Determine the (x, y) coordinate at the center of the cell enclosing the given text.  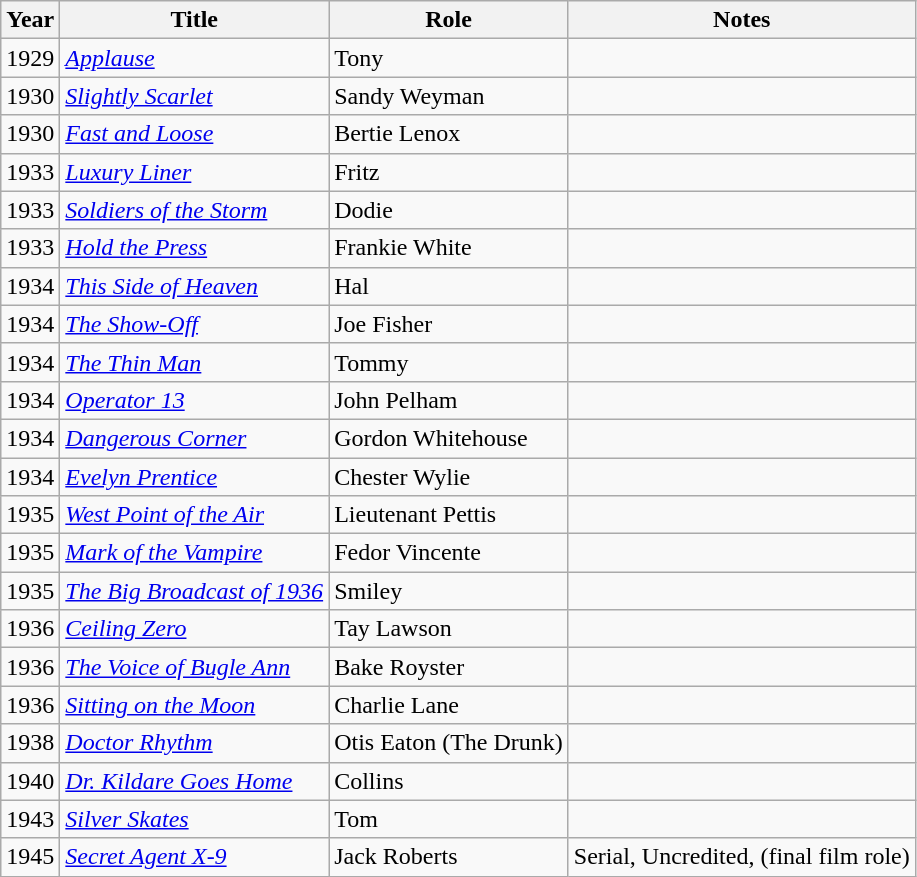
Doctor Rhythm (194, 743)
Frankie White (449, 248)
1943 (30, 819)
Lieutenant Pettis (449, 515)
The Thin Man (194, 362)
John Pelham (449, 400)
1929 (30, 58)
Evelyn Prentice (194, 477)
Gordon Whitehouse (449, 438)
The Show-Off (194, 324)
Operator 13 (194, 400)
Fritz (449, 172)
Soldiers of the Storm (194, 210)
Slightly Scarlet (194, 96)
Applause (194, 58)
Fast and Loose (194, 134)
Bertie Lenox (449, 134)
This Side of Heaven (194, 286)
Fedor Vincente (449, 553)
Collins (449, 781)
1945 (30, 857)
Sitting on the Moon (194, 705)
1938 (30, 743)
Hold the Press (194, 248)
The Big Broadcast of 1936 (194, 591)
Title (194, 20)
Charlie Lane (449, 705)
Dr. Kildare Goes Home (194, 781)
The Voice of Bugle Ann (194, 667)
Ceiling Zero (194, 629)
West Point of the Air (194, 515)
Role (449, 20)
Luxury Liner (194, 172)
Hal (449, 286)
Smiley (449, 591)
Secret Agent X-9 (194, 857)
Tommy (449, 362)
Dodie (449, 210)
Year (30, 20)
Mark of the Vampire (194, 553)
Tom (449, 819)
Otis Eaton (The Drunk) (449, 743)
Tay Lawson (449, 629)
Jack Roberts (449, 857)
Joe Fisher (449, 324)
Sandy Weyman (449, 96)
Tony (449, 58)
1940 (30, 781)
Serial, Uncredited, (final film role) (742, 857)
Bake Royster (449, 667)
Dangerous Corner (194, 438)
Silver Skates (194, 819)
Chester Wylie (449, 477)
Notes (742, 20)
